Determine the (x, y) coordinate at the center of the cell enclosing the given text.  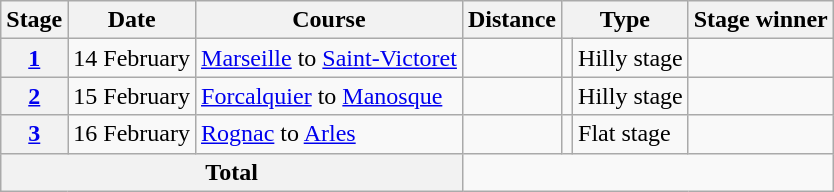
Total (232, 172)
16 February (132, 134)
Date (132, 20)
1 (34, 58)
14 February (132, 58)
15 February (132, 96)
Rognac to Arles (330, 134)
Type (624, 20)
Course (330, 20)
Stage (34, 20)
Flat stage (631, 134)
3 (34, 134)
2 (34, 96)
Stage winner (760, 20)
Distance (512, 20)
Marseille to Saint-Victoret (330, 58)
Forcalquier to Manosque (330, 96)
